Provide the (x, y) coordinate of the cell's center where the given text is located.  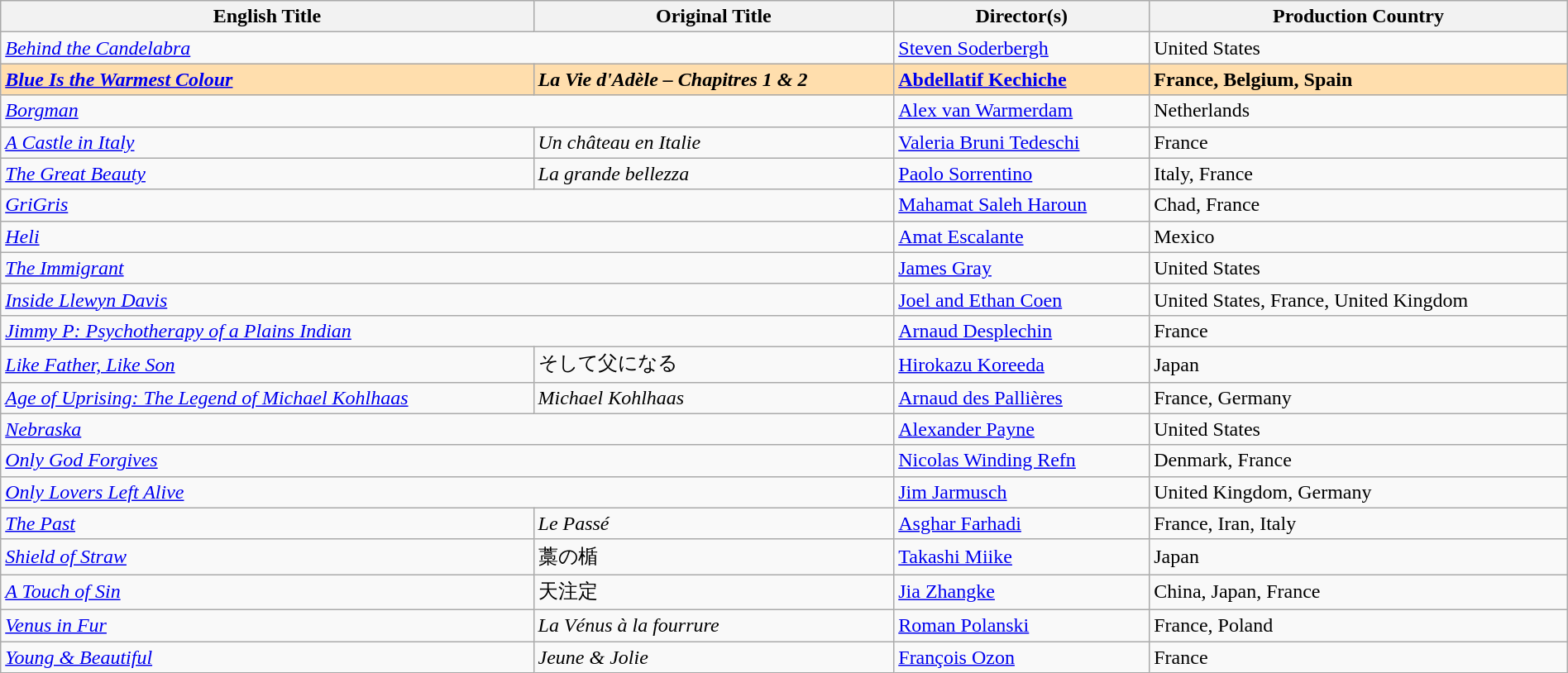
Michael Kohlhaas (714, 398)
Hirokazu Koreeda (1022, 364)
China, Japan, France (1359, 592)
France, Germany (1359, 398)
The Great Beauty (267, 174)
Blue Is the Warmest Colour (267, 79)
Shield of Straw (267, 557)
Young & Beautiful (267, 657)
A Castle in Italy (267, 142)
Director(s) (1022, 17)
François Ozon (1022, 657)
Jimmy P: Psychotherapy of a Plains Indian (447, 331)
Italy, France (1359, 174)
そして父になる (714, 364)
United States, France, United Kingdom (1359, 299)
Alex van Warmerdam (1022, 111)
Arnaud des Pallières (1022, 398)
English Title (267, 17)
The Past (267, 523)
Mexico (1359, 236)
Abdellatif Kechiche (1022, 79)
The Immigrant (447, 268)
Jia Zhangke (1022, 592)
Original Title (714, 17)
La Vie d'Adèle – Chapitres 1 & 2 (714, 79)
Amat Escalante (1022, 236)
Arnaud Desplechin (1022, 331)
Nicolas Winding Refn (1022, 461)
Steven Soderbergh (1022, 48)
France, Iran, Italy (1359, 523)
Roman Polanski (1022, 625)
Heli (447, 236)
United Kingdom, Germany (1359, 492)
Nebraska (447, 429)
Only God Forgives (447, 461)
Valeria Bruni Tedeschi (1022, 142)
Mahamat Saleh Haroun (1022, 205)
Takashi Miike (1022, 557)
Le Passé (714, 523)
Alexander Payne (1022, 429)
Paolo Sorrentino (1022, 174)
Denmark, France (1359, 461)
Behind the Candelabra (447, 48)
A Touch of Sin (267, 592)
La Vénus à la fourrure (714, 625)
James Gray (1022, 268)
GriGris (447, 205)
France, Belgium, Spain (1359, 79)
天注定 (714, 592)
Production Country (1359, 17)
Age of Uprising: The Legend of Michael Kohlhaas (267, 398)
La grande bellezza (714, 174)
Inside Llewyn Davis (447, 299)
Jim Jarmusch (1022, 492)
France, Poland (1359, 625)
Like Father, Like Son (267, 364)
Jeune & Jolie (714, 657)
Borgman (447, 111)
Joel and Ethan Coen (1022, 299)
Only Lovers Left Alive (447, 492)
Asghar Farhadi (1022, 523)
Venus in Fur (267, 625)
Un château en Italie (714, 142)
藁の楯 (714, 557)
Chad, France (1359, 205)
Netherlands (1359, 111)
